For the text-containing cell, return its midpoint in (X, Y) coordinate format. 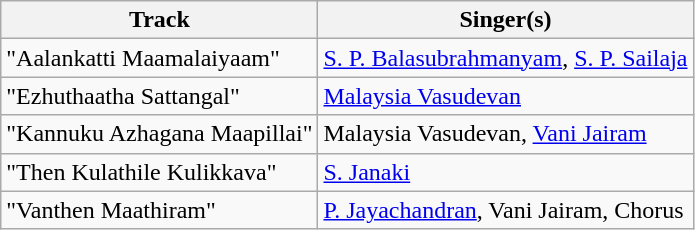
P. Jayachandran, Vani Jairam, Chorus (506, 210)
Malaysia Vasudevan (506, 96)
"Aalankatti Maamalaiyaam" (160, 58)
"Then Kulathile Kulikkava" (160, 172)
"Ezhuthaatha Sattangal" (160, 96)
"Kannuku Azhagana Maapillai" (160, 134)
Malaysia Vasudevan, Vani Jairam (506, 134)
Singer(s) (506, 20)
S. Janaki (506, 172)
Track (160, 20)
S. P. Balasubrahmanyam, S. P. Sailaja (506, 58)
"Vanthen Maathiram" (160, 210)
